Return [x, y] of the center of cell containing provided text 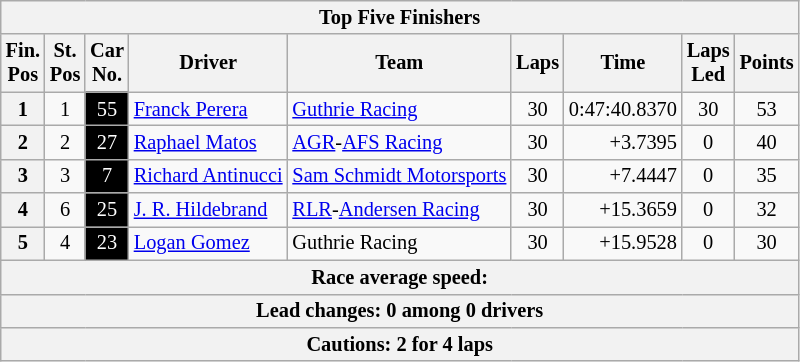
Franck Perera [208, 109]
+15.3659 [623, 210]
Lead changes: 0 among 0 drivers [400, 311]
CarNo. [107, 63]
25 [107, 210]
AGR-AFS Racing [399, 142]
32 [767, 210]
Team [399, 63]
+3.7395 [623, 142]
Richard Antinucci [208, 176]
J. R. Hildebrand [208, 210]
Race average speed: [400, 277]
Fin.Pos [23, 63]
35 [767, 176]
Driver [208, 63]
23 [107, 243]
6 [65, 210]
Sam Schmidt Motorsports [399, 176]
53 [767, 109]
Top Five Finishers [400, 17]
40 [767, 142]
0:47:40.8370 [623, 109]
+7.4447 [623, 176]
LapsLed [708, 63]
St.Pos [65, 63]
Logan Gomez [208, 243]
RLR-Andersen Racing [399, 210]
+15.9528 [623, 243]
Points [767, 63]
Cautions: 2 for 4 laps [400, 344]
7 [107, 176]
55 [107, 109]
Laps [538, 63]
Time [623, 63]
Raphael Matos [208, 142]
27 [107, 142]
5 [23, 243]
